Identify which cell holds the provided text, then report its [X, Y] central coordinate. 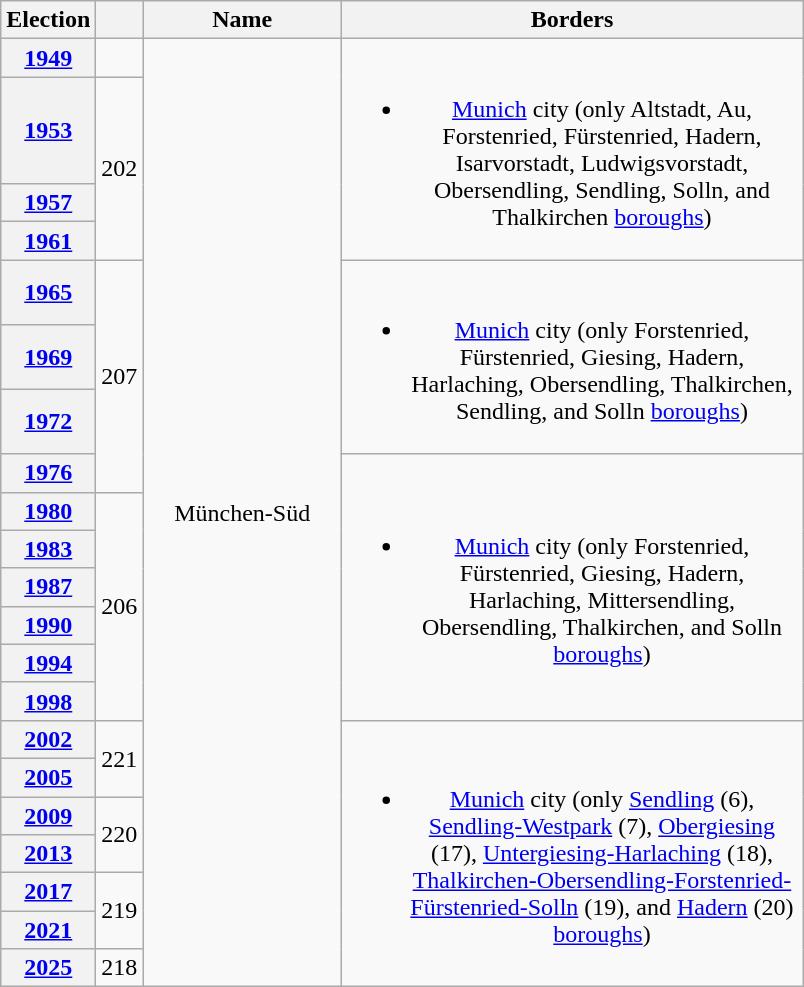
München-Süd [242, 513]
2021 [48, 930]
1998 [48, 701]
1976 [48, 473]
207 [120, 376]
220 [120, 834]
2005 [48, 777]
1990 [48, 625]
Munich city (only Forstenried, Fürstenried, Giesing, Hadern, Harlaching, Mittersendling, Obersendling, Thalkirchen, and Solln boroughs) [572, 587]
Name [242, 20]
1972 [48, 422]
1957 [48, 203]
2009 [48, 815]
206 [120, 606]
1983 [48, 549]
202 [120, 168]
Election [48, 20]
1980 [48, 511]
2025 [48, 968]
2002 [48, 739]
218 [120, 968]
1949 [48, 58]
1987 [48, 587]
1953 [48, 130]
2017 [48, 892]
1994 [48, 663]
219 [120, 911]
1961 [48, 241]
Munich city (only Forstenried, Fürstenried, Giesing, Hadern, Harlaching, Obersendling, Thalkirchen, Sendling, and Solln boroughs) [572, 357]
2013 [48, 854]
1965 [48, 292]
221 [120, 758]
1969 [48, 358]
Borders [572, 20]
